Capture the cell that displays the provided text and extract its [X, Y] central coordinate. 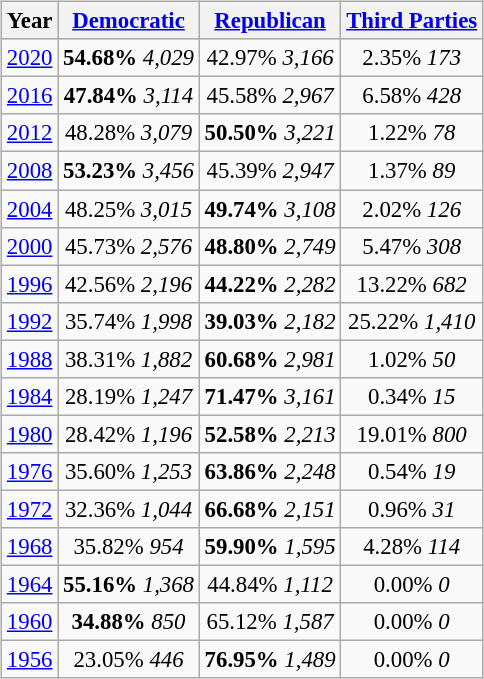
1.22% 78 [412, 133]
4.28% 114 [412, 547]
1992 [30, 321]
38.31% 1,882 [129, 359]
1968 [30, 547]
59.90% 1,595 [270, 547]
32.36% 1,044 [129, 509]
76.95% 1,489 [270, 660]
1956 [30, 660]
2012 [30, 133]
2008 [30, 171]
35.82% 954 [129, 547]
0.54% 19 [412, 472]
35.74% 1,998 [129, 321]
44.84% 1,112 [270, 584]
2004 [30, 209]
1.02% 50 [412, 359]
2000 [30, 246]
1972 [30, 509]
23.05% 446 [129, 660]
Third Parties [412, 21]
53.23% 3,456 [129, 171]
1976 [30, 472]
2.02% 126 [412, 209]
1988 [30, 359]
6.58% 428 [412, 96]
50.50% 3,221 [270, 133]
1960 [30, 622]
2020 [30, 58]
42.97% 3,166 [270, 58]
55.16% 1,368 [129, 584]
25.22% 1,410 [412, 321]
Democratic [129, 21]
5.47% 308 [412, 246]
48.80% 2,749 [270, 246]
1.37% 89 [412, 171]
52.58% 2,213 [270, 434]
2.35% 173 [412, 58]
13.22% 682 [412, 284]
48.28% 3,079 [129, 133]
1984 [30, 396]
45.39% 2,947 [270, 171]
45.58% 2,967 [270, 96]
42.56% 2,196 [129, 284]
1964 [30, 584]
28.42% 1,196 [129, 434]
34.88% 850 [129, 622]
54.68% 4,029 [129, 58]
0.96% 31 [412, 509]
71.47% 3,161 [270, 396]
47.84% 3,114 [129, 96]
60.68% 2,981 [270, 359]
39.03% 2,182 [270, 321]
65.12% 1,587 [270, 622]
63.86% 2,248 [270, 472]
28.19% 1,247 [129, 396]
1980 [30, 434]
19.01% 800 [412, 434]
44.22% 2,282 [270, 284]
66.68% 2,151 [270, 509]
Republican [270, 21]
Year [30, 21]
48.25% 3,015 [129, 209]
0.34% 15 [412, 396]
35.60% 1,253 [129, 472]
45.73% 2,576 [129, 246]
49.74% 3,108 [270, 209]
1996 [30, 284]
2016 [30, 96]
